Provide the [x, y] coordinate of the cell's center where the given text is located.  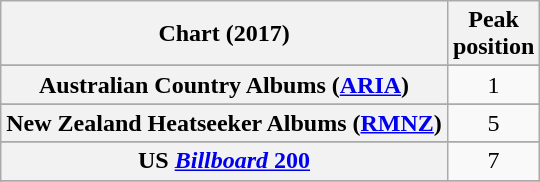
Australian Country Albums (ARIA) [224, 85]
New Zealand Heatseeker Albums (RMNZ) [224, 123]
7 [493, 161]
Peak position [493, 34]
1 [493, 85]
5 [493, 123]
Chart (2017) [224, 34]
US Billboard 200 [224, 161]
